Detect which cell encompasses the target text, then output its (x, y) center coordinate. 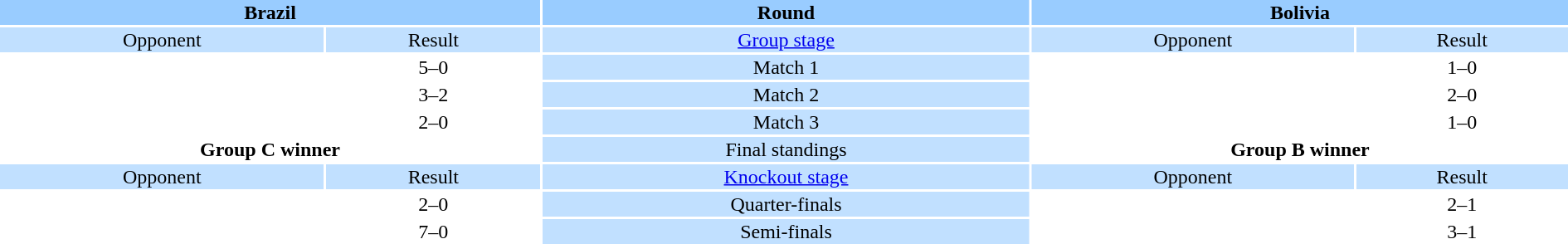
3–1 (1462, 232)
5–0 (433, 67)
Match 3 (786, 122)
7–0 (433, 232)
Group stage (786, 40)
Brazil (270, 12)
Quarter-finals (786, 204)
Round (786, 12)
Group B winner (1300, 149)
Final standings (786, 149)
Semi-finals (786, 232)
2–1 (1462, 204)
Bolivia (1300, 12)
Match 2 (786, 95)
3–2 (433, 95)
Match 1 (786, 67)
Group C winner (270, 149)
Knockout stage (786, 177)
